Provide the [x, y] coordinate of the cell's center where the given text is located.  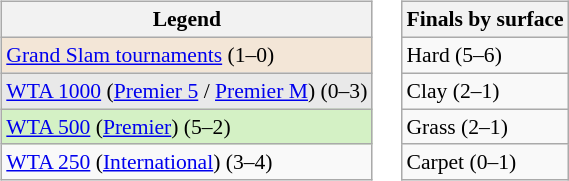
Finals by surface [484, 20]
Carpet (0–1) [484, 162]
WTA 1000 (Premier 5 / Premier M) (0–3) [186, 91]
WTA 500 (Premier) (5–2) [186, 127]
Clay (2–1) [484, 91]
Legend [186, 20]
Hard (5–6) [484, 55]
WTA 250 (International) (3–4) [186, 162]
Grass (2–1) [484, 127]
Grand Slam tournaments (1–0) [186, 55]
